From the cell containing the given text, extract its center point as [X, Y] coordinate. 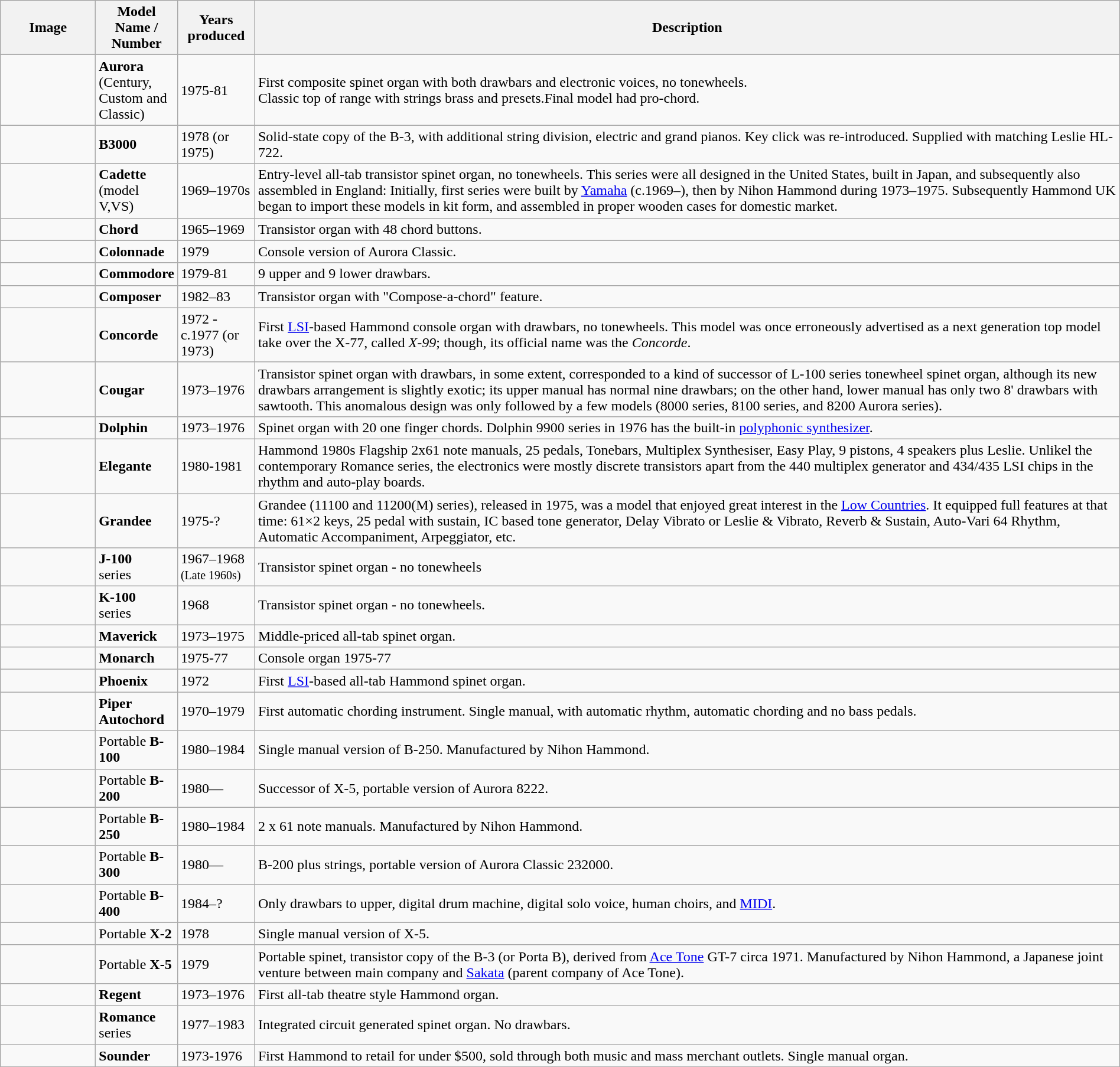
Cougar [137, 389]
Transistor spinet organ - no tonewheels. [687, 606]
1982–83 [216, 296]
Piper Autochord [137, 711]
Phoenix [137, 681]
1975-81 [216, 90]
First automatic chording instrument. Single manual, with automatic rhythm, automatic chording and no bass pedals. [687, 711]
Regent [137, 994]
Colonnade [137, 252]
1969–1970s [216, 191]
Portable B-100 [137, 750]
1975-? [216, 521]
Model Name / Number [137, 28]
Maverick [137, 636]
Grandee [137, 521]
1972 - c.1977 (or 1973) [216, 335]
1978 [216, 934]
Composer [137, 296]
Sounder [137, 1055]
Spinet organ with 20 one finger chords. Dolphin 9900 series in 1976 has the built-in polyphonic synthesizer. [687, 428]
Successor of X-5, portable version of Aurora 8222. [687, 788]
1984–? [216, 903]
1970–1979 [216, 711]
Years produced [216, 28]
1979-81 [216, 274]
1978 (or 1975) [216, 144]
1977–1983 [216, 1025]
Commodore [137, 274]
1973-1976 [216, 1055]
Portable X-2 [137, 934]
Portable B-250 [137, 827]
1968 [216, 606]
9 upper and 9 lower drawbars. [687, 274]
Transistor organ with "Compose-a-chord" feature. [687, 296]
Portable B-400 [137, 903]
B-200 plus strings, portable version of Aurora Classic 232000. [687, 864]
1965–1969 [216, 229]
Image [48, 28]
1972 [216, 681]
Aurora (Century, Custom and Classic) [137, 90]
First all-tab theatre style Hammond organ. [687, 994]
Transistor spinet organ - no tonewheels [687, 567]
Integrated circuit generated spinet organ. No drawbars. [687, 1025]
Transistor organ with 48 chord buttons. [687, 229]
Dolphin [137, 428]
Cadette (model V,VS) [137, 191]
Console version of Aurora Classic. [687, 252]
Single manual version of X-5. [687, 934]
1975-77 [216, 658]
Portable B-200 [137, 788]
Only drawbars to upper, digital drum machine, digital solo voice, human choirs, and MIDI. [687, 903]
K-100 series [137, 606]
Chord [137, 229]
2 x 61 note manuals. Manufactured by Nihon Hammond. [687, 827]
Portable X-5 [137, 964]
Console organ 1975-77 [687, 658]
Description [687, 28]
Elegante [137, 466]
Middle-priced all-tab spinet organ. [687, 636]
Single manual version of B-250. Manufactured by Nihon Hammond. [687, 750]
Romance series [137, 1025]
First Hammond to retail for under $500, sold through both music and mass merchant outlets. Single manual organ. [687, 1055]
B3000 [137, 144]
First LSI-based all-tab Hammond spinet organ. [687, 681]
1980-1981 [216, 466]
Monarch [137, 658]
Concorde [137, 335]
J-100 series [137, 567]
1967–1968 (Late 1960s) [216, 567]
1973–1975 [216, 636]
Portable B-300 [137, 864]
